Output the (x, y) coordinate of the center of the cell containing the given text.  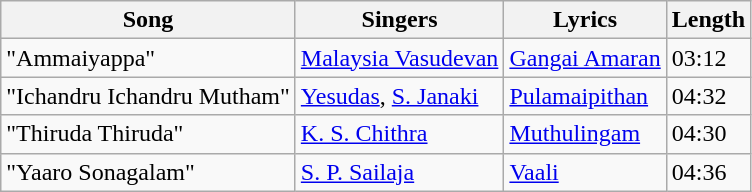
04:36 (708, 172)
Muthulingam (585, 134)
Length (708, 20)
Malaysia Vasudevan (400, 58)
04:32 (708, 96)
K. S. Chithra (400, 134)
03:12 (708, 58)
Singers (400, 20)
"Yaaro Sonagalam" (148, 172)
Yesudas, S. Janaki (400, 96)
Vaali (585, 172)
04:30 (708, 134)
Lyrics (585, 20)
"Thiruda Thiruda" (148, 134)
Gangai Amaran (585, 58)
"Ammaiyappa" (148, 58)
S. P. Sailaja (400, 172)
Pulamaipithan (585, 96)
Song (148, 20)
"Ichandru Ichandru Mutham" (148, 96)
